Locate the cell with the specified text and output its (x, y) center coordinate. 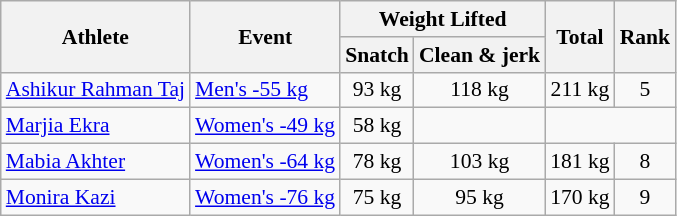
Clean & jerk (480, 55)
170 kg (580, 197)
Women's -49 kg (265, 126)
Event (265, 36)
Mabia Akhter (96, 162)
Women's -76 kg (265, 197)
58 kg (377, 126)
8 (646, 162)
Total (580, 36)
95 kg (480, 197)
Rank (646, 36)
9 (646, 197)
Snatch (377, 55)
Weight Lifted (442, 19)
78 kg (377, 162)
118 kg (480, 90)
Monira Kazi (96, 197)
5 (646, 90)
Women's -64 kg (265, 162)
Ashikur Rahman Taj (96, 90)
211 kg (580, 90)
75 kg (377, 197)
103 kg (480, 162)
Athlete (96, 36)
93 kg (377, 90)
Men's -55 kg (265, 90)
181 kg (580, 162)
Marjia Ekra (96, 126)
